Determine the (X, Y) coordinate at the center of the cell enclosing the given text.  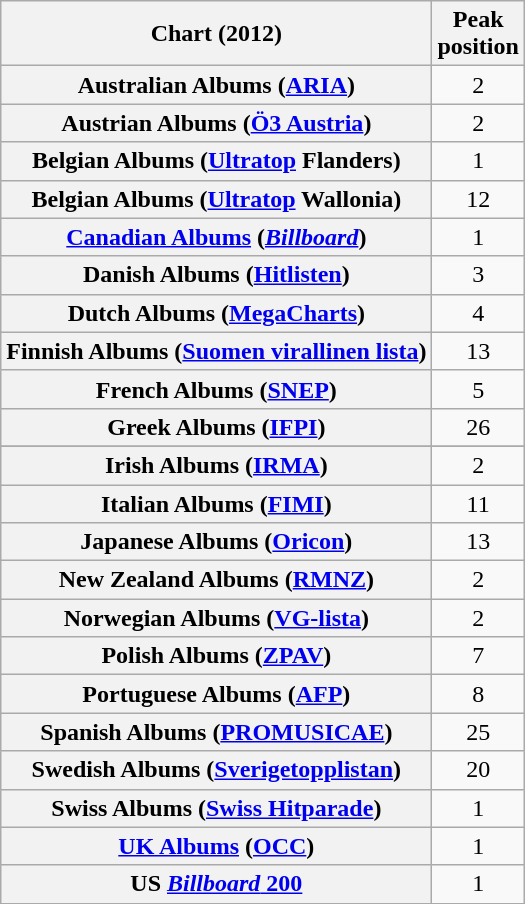
3 (478, 275)
5 (478, 389)
Norwegian Albums (VG-lista) (216, 618)
Portuguese Albums (AFP) (216, 694)
8 (478, 694)
Austrian Albums (Ö3 Austria) (216, 123)
Finnish Albums (Suomen virallinen lista) (216, 351)
Belgian Albums (Ultratop Wallonia) (216, 199)
Irish Albums (IRMA) (216, 465)
Danish Albums (Hitlisten) (216, 275)
Polish Albums (ZPAV) (216, 656)
Swedish Albums (Sverigetopplistan) (216, 770)
11 (478, 503)
26 (478, 427)
UK Albums (OCC) (216, 846)
Belgian Albums (Ultratop Flanders) (216, 161)
French Albums (SNEP) (216, 389)
12 (478, 199)
Chart (2012) (216, 34)
25 (478, 732)
7 (478, 656)
4 (478, 313)
Spanish Albums (PROMUSICAE) (216, 732)
Italian Albums (FIMI) (216, 503)
Greek Albums (IFPI) (216, 427)
US Billboard 200 (216, 884)
20 (478, 770)
Peakposition (478, 34)
Swiss Albums (Swiss Hitparade) (216, 808)
Japanese Albums (Oricon) (216, 542)
Dutch Albums (MegaCharts) (216, 313)
Australian Albums (ARIA) (216, 85)
Canadian Albums (Billboard) (216, 237)
New Zealand Albums (RMNZ) (216, 580)
